Capture the cell that displays the provided text and extract its [X, Y] central coordinate. 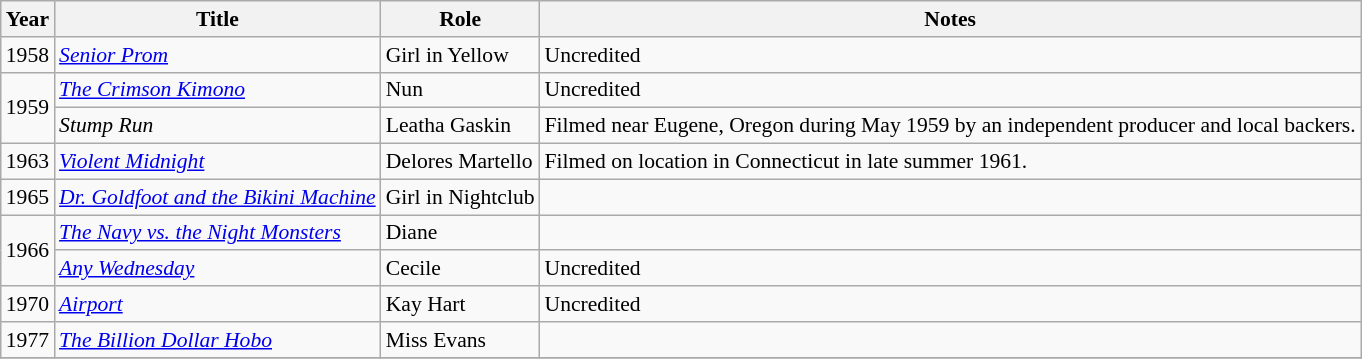
Dr. Goldfoot and the Bikini Machine [218, 197]
1970 [28, 304]
Diane [460, 233]
1977 [28, 340]
1966 [28, 250]
The Crimson Kimono [218, 90]
Senior Prom [218, 55]
1965 [28, 197]
The Navy vs. the Night Monsters [218, 233]
Title [218, 19]
Airport [218, 304]
Girl in Yellow [460, 55]
Filmed on location in Connecticut in late summer 1961. [950, 162]
Leatha Gaskin [460, 126]
Kay Hart [460, 304]
Girl in Nightclub [460, 197]
Miss Evans [460, 340]
1963 [28, 162]
1959 [28, 108]
The Billion Dollar Hobo [218, 340]
Violent Midnight [218, 162]
Delores Martello [460, 162]
Cecile [460, 269]
1958 [28, 55]
Stump Run [218, 126]
Role [460, 19]
Notes [950, 19]
Filmed near Eugene, Oregon during May 1959 by an independent producer and local backers. [950, 126]
Any Wednesday [218, 269]
Nun [460, 90]
Year [28, 19]
